Pinpoint the cell where the given text exists, returning its [X, Y] midpoint coordinate. 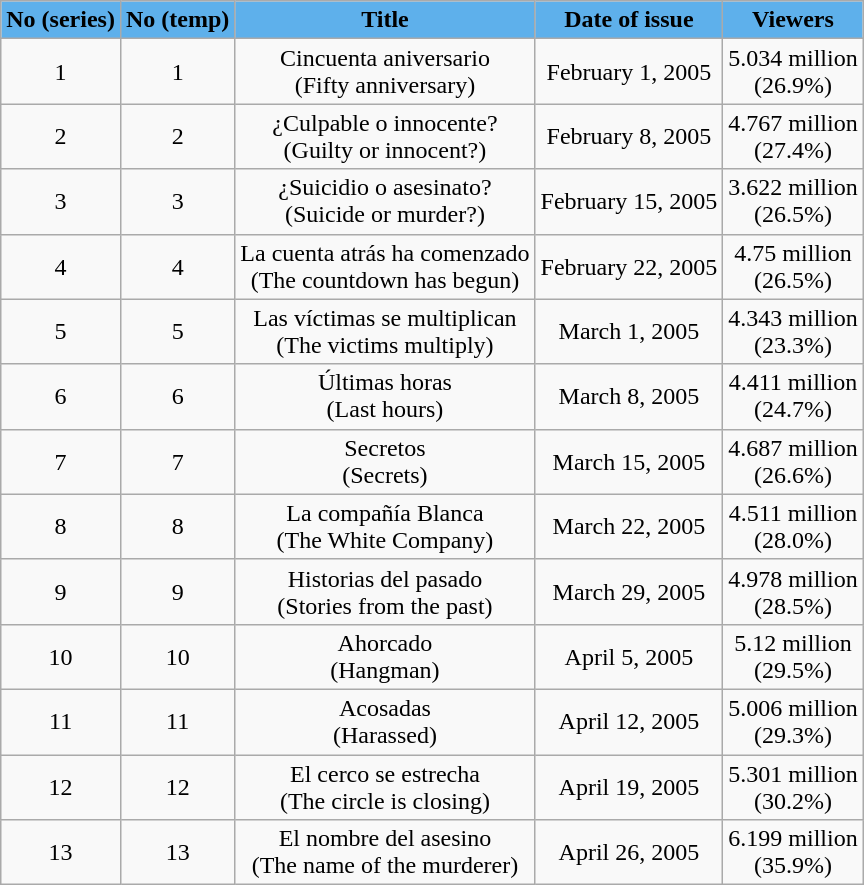
March 29, 2005 [629, 592]
February 15, 2005 [629, 202]
February 8, 2005 [629, 136]
Las víctimas se multiplican(The victims multiply) [385, 332]
5.301 million(30.2%) [793, 786]
March 1, 2005 [629, 332]
5.006 million(29.3%) [793, 722]
5.034 million(26.9%) [793, 72]
Acosadas(Harassed) [385, 722]
Title [385, 20]
El nombre del asesino(The name of the murderer) [385, 852]
Secretos(Secrets) [385, 462]
4.75 million(26.5%) [793, 266]
Ahorcado(Hangman) [385, 656]
El cerco se estrecha(The circle is closing) [385, 786]
¿Suicidio o asesinato?(Suicide or murder?) [385, 202]
4.978 million(28.5%) [793, 592]
4.411 million(24.7%) [793, 396]
Viewers [793, 20]
April 12, 2005 [629, 722]
February 1, 2005 [629, 72]
March 22, 2005 [629, 526]
4.687 million(26.6%) [793, 462]
April 26, 2005 [629, 852]
4.767 million(27.4%) [793, 136]
April 5, 2005 [629, 656]
Historias del pasado(Stories from the past) [385, 592]
La compañía Blanca(The White Company) [385, 526]
Últimas horas(Last hours) [385, 396]
6.199 million(35.9%) [793, 852]
3.622 million(26.5%) [793, 202]
La cuenta atrás ha comenzado(The countdown has begun) [385, 266]
April 19, 2005 [629, 786]
No (temp) [177, 20]
Cincuenta aniversario(Fifty anniversary) [385, 72]
5.12 million(29.5%) [793, 656]
No (series) [61, 20]
¿Culpable o innocente?(Guilty or innocent?) [385, 136]
4.343 million(23.3%) [793, 332]
March 8, 2005 [629, 396]
February 22, 2005 [629, 266]
4.511 million(28.0%) [793, 526]
Date of issue [629, 20]
March 15, 2005 [629, 462]
